Return (x, y) of the center of cell containing provided text 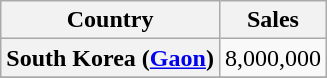
South Korea (Gaon) (110, 58)
8,000,000 (272, 58)
Sales (272, 20)
Country (110, 20)
